For the text-containing cell, return its midpoint in [x, y] coordinate format. 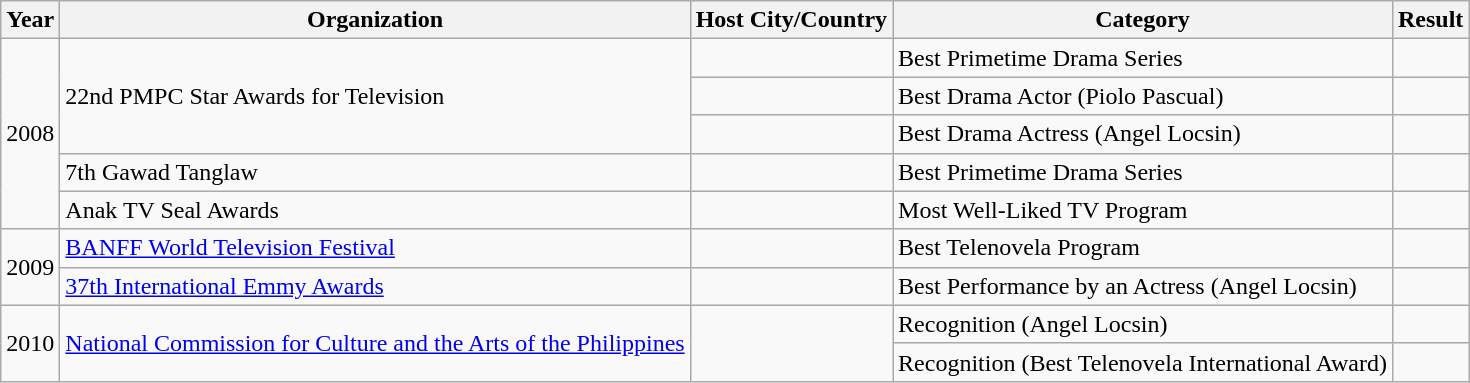
2009 [30, 267]
Recognition (Best Telenovela International Award) [1143, 362]
7th Gawad Tanglaw [375, 172]
Recognition (Angel Locsin) [1143, 324]
Best Telenovela Program [1143, 248]
Most Well-Liked TV Program [1143, 210]
National Commission for Culture and the Arts of the Philippines [375, 343]
Best Drama Actor (Piolo Pascual) [1143, 96]
Best Performance by an Actress (Angel Locsin) [1143, 286]
2008 [30, 134]
Year [30, 20]
22nd PMPC Star Awards for Television [375, 96]
Best Drama Actress (Angel Locsin) [1143, 134]
37th International Emmy Awards [375, 286]
Category [1143, 20]
BANFF World Television Festival [375, 248]
Organization [375, 20]
Host City/Country [791, 20]
2010 [30, 343]
Result [1430, 20]
Anak TV Seal Awards [375, 210]
